Search for the cell housing the specified text and yield its (x, y) center coordinate. 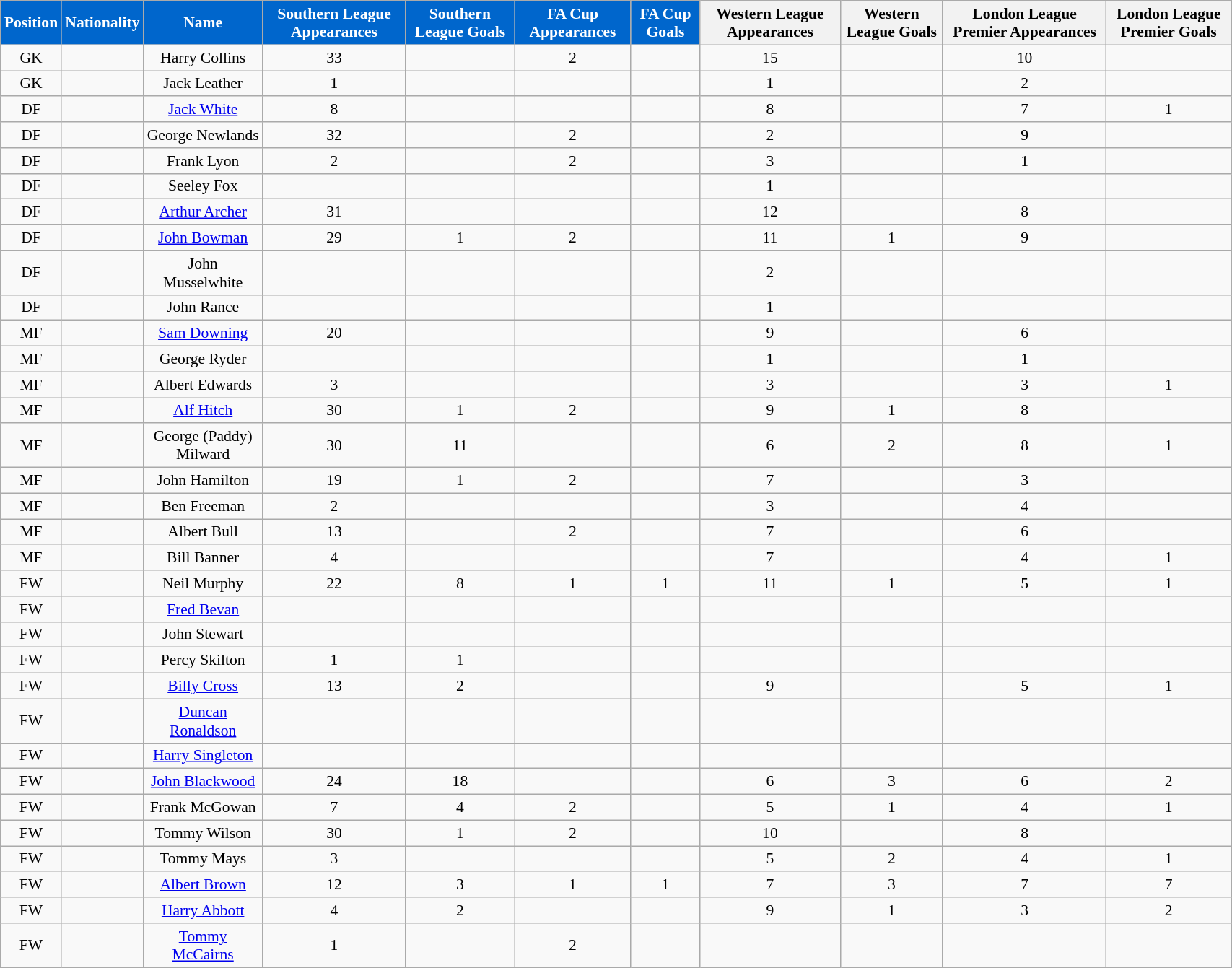
Albert Bull (204, 532)
Western League Appearances (771, 23)
Arthur Archer (204, 212)
Frank Lyon (204, 161)
Position (31, 23)
20 (334, 333)
Ben Freeman (204, 506)
George Newlands (204, 135)
Name (204, 23)
Alf Hitch (204, 411)
Harry Abbott (204, 910)
29 (334, 238)
Harry Collins (204, 58)
Fred Bevan (204, 609)
24 (334, 782)
Neil Murphy (204, 583)
Sam Downing (204, 333)
Albert Edwards (204, 385)
John Rance (204, 308)
Jack White (204, 110)
Duncan Ronaldson (204, 720)
Percy Skilton (204, 660)
Southern League Appearances (334, 23)
Frank McGowan (204, 808)
John Hamilton (204, 481)
John Bowman (204, 238)
33 (334, 58)
George (Paddy) Milward (204, 446)
Billy Cross (204, 686)
Western League Goals (891, 23)
Bill Banner (204, 558)
John Blackwood (204, 782)
Tommy Mays (204, 859)
18 (460, 782)
John Stewart (204, 635)
London League Premier Appearances (1025, 23)
15 (771, 58)
Harry Singleton (204, 756)
32 (334, 135)
FA Cup Goals (665, 23)
Tommy McCairns (204, 946)
22 (334, 583)
Tommy Wilson (204, 833)
FA Cup Appearances (573, 23)
Jack Leather (204, 84)
London League Premier Goals (1169, 23)
Seeley Fox (204, 186)
31 (334, 212)
John Musselwhite (204, 273)
George Ryder (204, 359)
Nationality (102, 23)
19 (334, 481)
Southern League Goals (460, 23)
Albert Brown (204, 885)
